Identify which cell holds the provided text, then report its [X, Y] central coordinate. 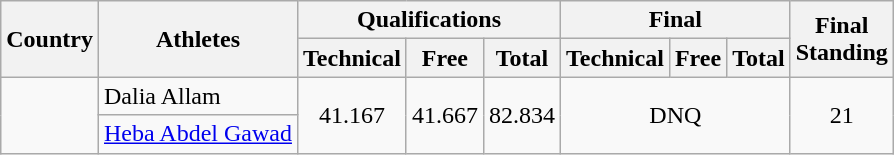
FinalStanding [842, 39]
Final [675, 20]
Country [50, 39]
DNQ [675, 115]
41.167 [352, 115]
Heba Abdel Gawad [198, 134]
21 [842, 115]
Athletes [198, 39]
Qualifications [428, 20]
82.834 [522, 115]
41.667 [444, 115]
Dalia Allam [198, 96]
